Detect which cell encompasses the target text, then output its [x, y] center coordinate. 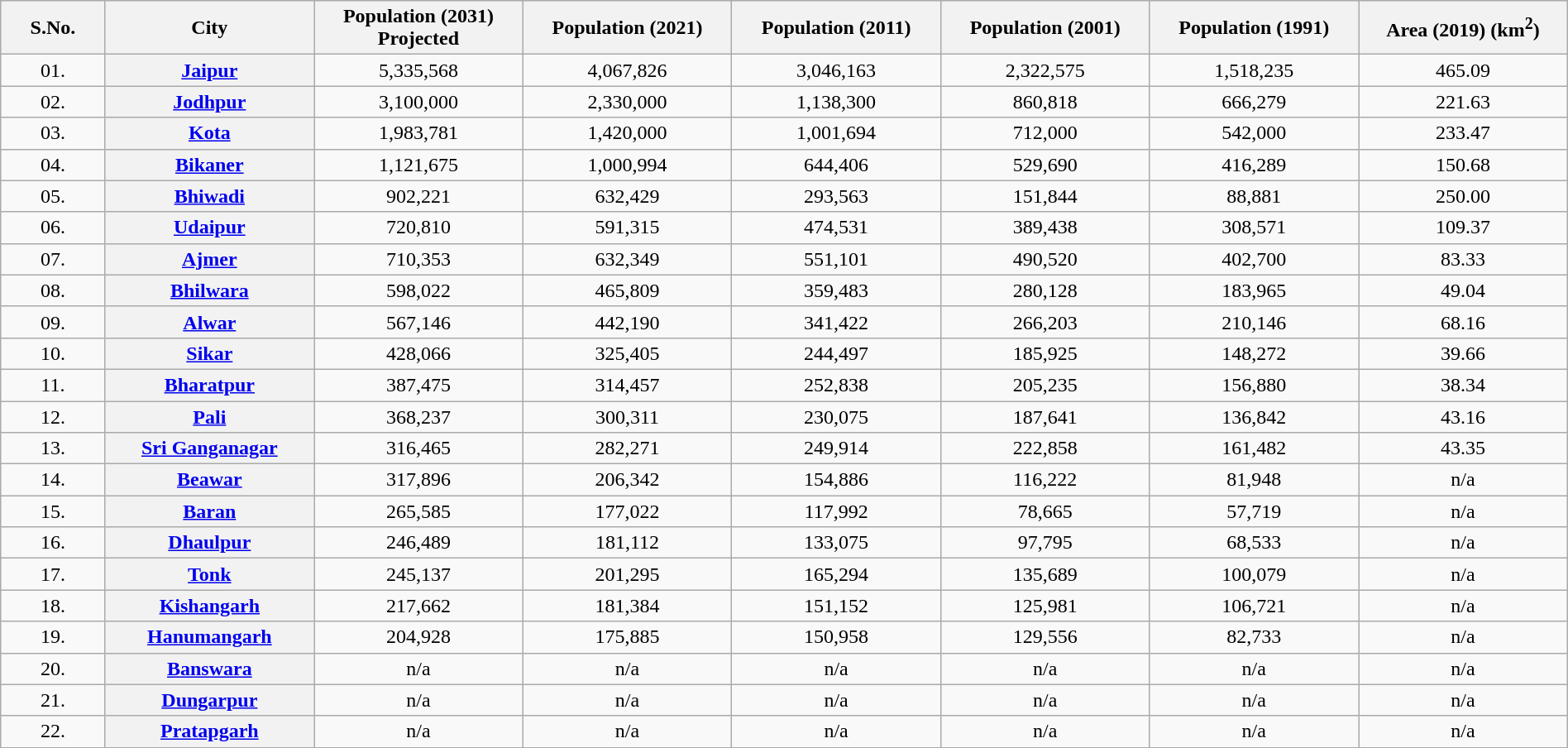
542,000 [1254, 133]
165,294 [837, 574]
43.16 [1464, 416]
666,279 [1254, 102]
Area (2019) (km2) [1464, 28]
428,066 [418, 353]
591,315 [627, 228]
11. [53, 385]
109.37 [1464, 228]
1,518,235 [1254, 70]
Beawar [210, 480]
567,146 [418, 322]
265,585 [418, 511]
860,818 [1045, 102]
317,896 [418, 480]
Kota [210, 133]
Ajmer [210, 259]
49.04 [1464, 290]
38.34 [1464, 385]
Dhaulpur [210, 543]
245,137 [418, 574]
230,075 [837, 416]
116,222 [1045, 480]
5,335,568 [418, 70]
Bharatpur [210, 385]
710,353 [418, 259]
135,689 [1045, 574]
02. [53, 102]
68,533 [1254, 543]
City [210, 28]
14. [53, 480]
Kishangarh [210, 606]
175,885 [627, 637]
19. [53, 637]
1,000,994 [627, 165]
490,520 [1045, 259]
465.09 [1464, 70]
712,000 [1045, 133]
314,457 [627, 385]
3,100,000 [418, 102]
1,121,675 [418, 165]
280,128 [1045, 290]
206,342 [627, 480]
151,844 [1045, 196]
632,429 [627, 196]
598,022 [418, 290]
12. [53, 416]
21. [53, 700]
474,531 [837, 228]
389,438 [1045, 228]
82,733 [1254, 637]
Sikar [210, 353]
10. [53, 353]
20. [53, 669]
13. [53, 448]
210,146 [1254, 322]
720,810 [418, 228]
632,349 [627, 259]
17. [53, 574]
1,138,300 [837, 102]
04. [53, 165]
308,571 [1254, 228]
Hanumangarh [210, 637]
15. [53, 511]
09. [53, 322]
150,958 [837, 637]
1,001,694 [837, 133]
Udaipur [210, 228]
43.35 [1464, 448]
529,690 [1045, 165]
18. [53, 606]
81,948 [1254, 480]
83.33 [1464, 259]
402,700 [1254, 259]
266,203 [1045, 322]
100,079 [1254, 574]
Dungarpur [210, 700]
177,022 [627, 511]
Population (2001) [1045, 28]
16. [53, 543]
Population (2031) Projected [418, 28]
205,235 [1045, 385]
282,271 [627, 448]
181,384 [627, 606]
Population (1991) [1254, 28]
Alwar [210, 322]
68.16 [1464, 322]
78,665 [1045, 511]
22. [53, 731]
Sri Ganganagar [210, 448]
125,981 [1045, 606]
03. [53, 133]
133,075 [837, 543]
249,914 [837, 448]
181,112 [627, 543]
644,406 [837, 165]
06. [53, 228]
Pratapgarh [210, 731]
3,046,163 [837, 70]
442,190 [627, 322]
154,886 [837, 480]
222,858 [1045, 448]
01. [53, 70]
316,465 [418, 448]
293,563 [837, 196]
359,483 [837, 290]
416,289 [1254, 165]
Bhiwadi [210, 196]
148,272 [1254, 353]
2,322,575 [1045, 70]
1,983,781 [418, 133]
Tonk [210, 574]
129,556 [1045, 637]
250.00 [1464, 196]
465,809 [627, 290]
05. [53, 196]
Pali [210, 416]
246,489 [418, 543]
387,475 [418, 385]
Population (2021) [627, 28]
201,295 [627, 574]
Banswara [210, 669]
150.68 [1464, 165]
252,838 [837, 385]
161,482 [1254, 448]
57,719 [1254, 511]
88,881 [1254, 196]
08. [53, 290]
341,422 [837, 322]
4,067,826 [627, 70]
Bikaner [210, 165]
221.63 [1464, 102]
151,152 [837, 606]
Baran [210, 511]
902,221 [418, 196]
117,992 [837, 511]
185,925 [1045, 353]
106,721 [1254, 606]
325,405 [627, 353]
39.66 [1464, 353]
Population (2011) [837, 28]
204,928 [418, 637]
187,641 [1045, 416]
Bhilwara [210, 290]
156,880 [1254, 385]
217,662 [418, 606]
Jodhpur [210, 102]
97,795 [1045, 543]
368,237 [418, 416]
244,497 [837, 353]
136,842 [1254, 416]
S.No. [53, 28]
Jaipur [210, 70]
183,965 [1254, 290]
1,420,000 [627, 133]
300,311 [627, 416]
551,101 [837, 259]
07. [53, 259]
2,330,000 [627, 102]
233.47 [1464, 133]
